Detect which cell encompasses the target text, then output its (x, y) center coordinate. 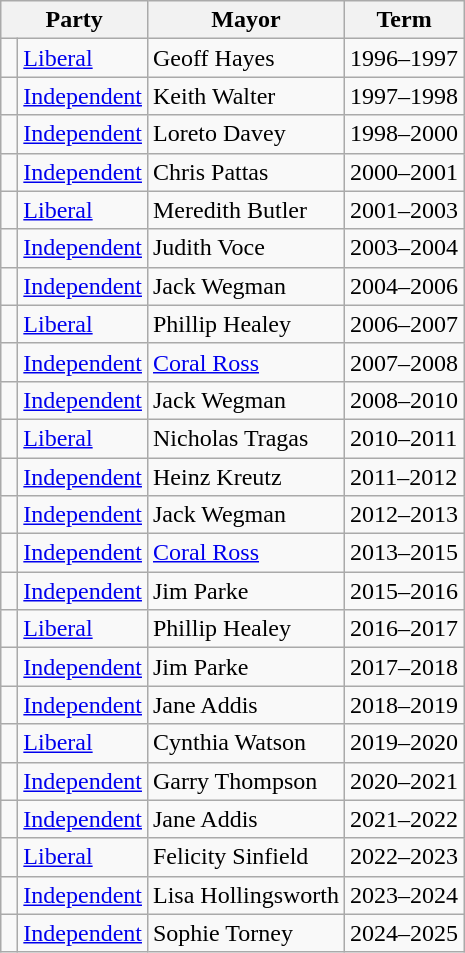
1996–1997 (404, 58)
2018–2019 (404, 705)
2001–2003 (404, 210)
Heinz Kreutz (246, 477)
2003–2004 (404, 248)
2022–2023 (404, 857)
Keith Walter (246, 96)
2007–2008 (404, 362)
2020–2021 (404, 781)
1998–2000 (404, 134)
2024–2025 (404, 933)
Loreto Davey (246, 134)
2023–2024 (404, 895)
2013–2015 (404, 553)
Meredith Butler (246, 210)
Party (74, 20)
2015–2016 (404, 591)
2010–2011 (404, 438)
Geoff Hayes (246, 58)
Lisa Hollingsworth (246, 895)
2012–2013 (404, 515)
1997–1998 (404, 96)
Chris Pattas (246, 172)
Sophie Torney (246, 933)
2006–2007 (404, 324)
Judith Voce (246, 248)
2004–2006 (404, 286)
Nicholas Tragas (246, 438)
Garry Thompson (246, 781)
2000–2001 (404, 172)
2021–2022 (404, 819)
2011–2012 (404, 477)
2019–2020 (404, 743)
Term (404, 20)
2017–2018 (404, 667)
Cynthia Watson (246, 743)
2016–2017 (404, 629)
Mayor (246, 20)
2008–2010 (404, 400)
Felicity Sinfield (246, 857)
